Find where the given text appears and provide that cell's center as [X, Y] coordinate. 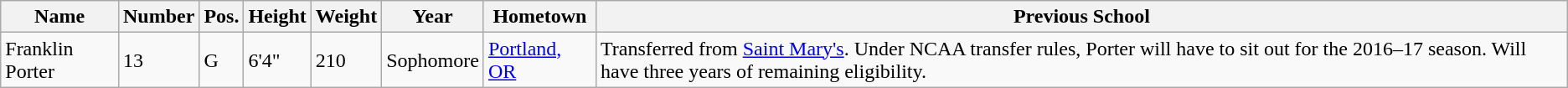
6'4" [277, 60]
Number [158, 17]
Portland, OR [539, 60]
G [221, 60]
Franklin Porter [60, 60]
Name [60, 17]
Sophomore [433, 60]
Pos. [221, 17]
Weight [346, 17]
Previous School [1081, 17]
Height [277, 17]
13 [158, 60]
Year [433, 17]
Hometown [539, 17]
210 [346, 60]
